For the text-containing cell, return its midpoint in [x, y] coordinate format. 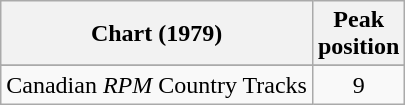
Chart (1979) [157, 34]
Peakposition [358, 34]
9 [358, 85]
Canadian RPM Country Tracks [157, 85]
